Provide the [X, Y] coordinate of the cell's center where the given text is located.  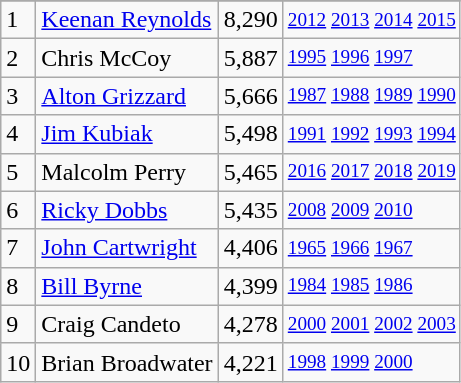
5,498 [250, 134]
4,278 [250, 324]
2016 2017 2018 2019 [372, 172]
9 [18, 324]
5,465 [250, 172]
4,221 [250, 362]
1 [18, 20]
1995 1996 1997 [372, 58]
Malcolm Perry [127, 172]
1998 1999 2000 [372, 362]
8 [18, 286]
1987 1988 1989 1990 [372, 96]
Bill Byrne [127, 286]
4 [18, 134]
Ricky Dobbs [127, 210]
3 [18, 96]
5,666 [250, 96]
1984 1985 1986 [372, 286]
John Cartwright [127, 248]
2012 2013 2014 2015 [372, 20]
2 [18, 58]
2000 2001 2002 2003 [372, 324]
6 [18, 210]
Chris McCoy [127, 58]
Craig Candeto [127, 324]
5,435 [250, 210]
8,290 [250, 20]
5 [18, 172]
1991 1992 1993 1994 [372, 134]
Brian Broadwater [127, 362]
10 [18, 362]
Keenan Reynolds [127, 20]
4,399 [250, 286]
Alton Grizzard [127, 96]
2008 2009 2010 [372, 210]
1965 1966 1967 [372, 248]
Jim Kubiak [127, 134]
5,887 [250, 58]
4,406 [250, 248]
7 [18, 248]
